Find where the given text appears and provide that cell's center as (x, y) coordinate. 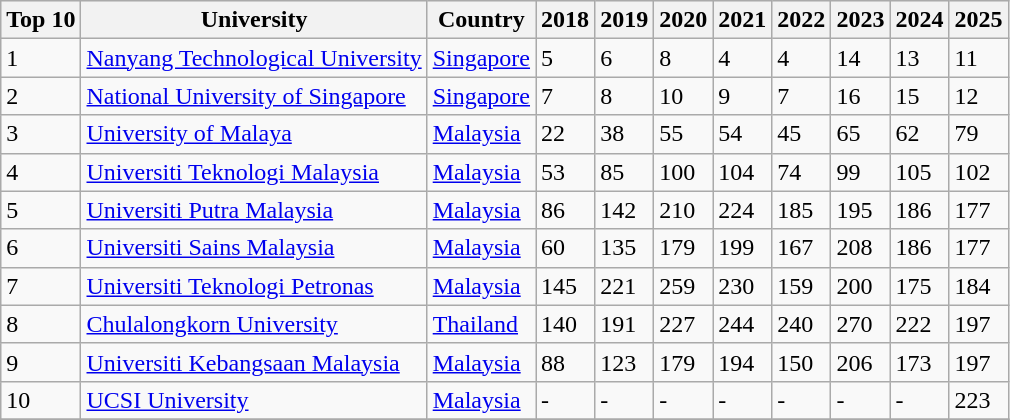
184 (978, 286)
2 (41, 96)
86 (566, 210)
223 (978, 400)
12 (978, 96)
Universiti Teknologi Malaysia (254, 172)
206 (860, 362)
Universiti Sains Malaysia (254, 248)
270 (860, 324)
194 (742, 362)
99 (860, 172)
45 (802, 134)
2025 (978, 20)
221 (624, 286)
3 (41, 134)
224 (742, 210)
100 (684, 172)
102 (978, 172)
210 (684, 210)
16 (860, 96)
62 (920, 134)
191 (624, 324)
65 (860, 134)
195 (860, 210)
55 (684, 134)
UCSI University (254, 400)
22 (566, 134)
140 (566, 324)
53 (566, 172)
11 (978, 58)
240 (802, 324)
159 (802, 286)
2022 (802, 20)
199 (742, 248)
142 (624, 210)
15 (920, 96)
222 (920, 324)
185 (802, 210)
Universiti Putra Malaysia (254, 210)
150 (802, 362)
54 (742, 134)
1 (41, 58)
Nanyang Technological University (254, 58)
National University of Singapore (254, 96)
Top 10 (41, 20)
259 (684, 286)
Country (481, 20)
2019 (624, 20)
173 (920, 362)
74 (802, 172)
University (254, 20)
208 (860, 248)
2021 (742, 20)
38 (624, 134)
230 (742, 286)
Universiti Teknologi Petronas (254, 286)
85 (624, 172)
200 (860, 286)
104 (742, 172)
14 (860, 58)
2023 (860, 20)
88 (566, 362)
Universiti Kebangsaan Malaysia (254, 362)
175 (920, 286)
135 (624, 248)
145 (566, 286)
Thailand (481, 324)
2024 (920, 20)
University of Malaya (254, 134)
79 (978, 134)
227 (684, 324)
167 (802, 248)
244 (742, 324)
60 (566, 248)
2020 (684, 20)
2018 (566, 20)
123 (624, 362)
Chulalongkorn University (254, 324)
13 (920, 58)
105 (920, 172)
